Determine the [X, Y] coordinate at the center of the cell enclosing the given text.  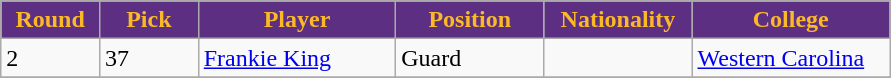
2 [50, 58]
College [791, 20]
37 [148, 58]
Player [296, 20]
Nationality [618, 20]
Round [50, 20]
Pick [148, 20]
Frankie King [296, 58]
Position [470, 20]
Guard [470, 58]
Western Carolina [791, 58]
